Detect which cell encompasses the target text, then output its [x, y] center coordinate. 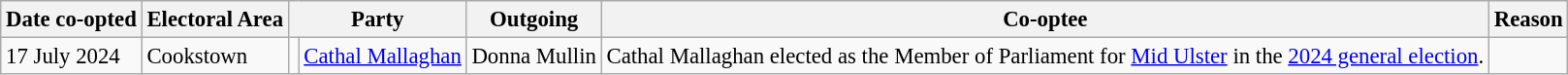
Party [377, 19]
Cookstown [215, 56]
Reason [1528, 19]
Cathal Mallaghan elected as the Member of Parliament for Mid Ulster in the 2024 general election. [1045, 56]
Date co-opted [72, 19]
17 July 2024 [72, 56]
Cathal Mallaghan [382, 56]
Co-optee [1045, 19]
Electoral Area [215, 19]
Donna Mullin [533, 56]
Outgoing [533, 19]
